Provide the [x, y] coordinate of the cell's center where the given text is located.  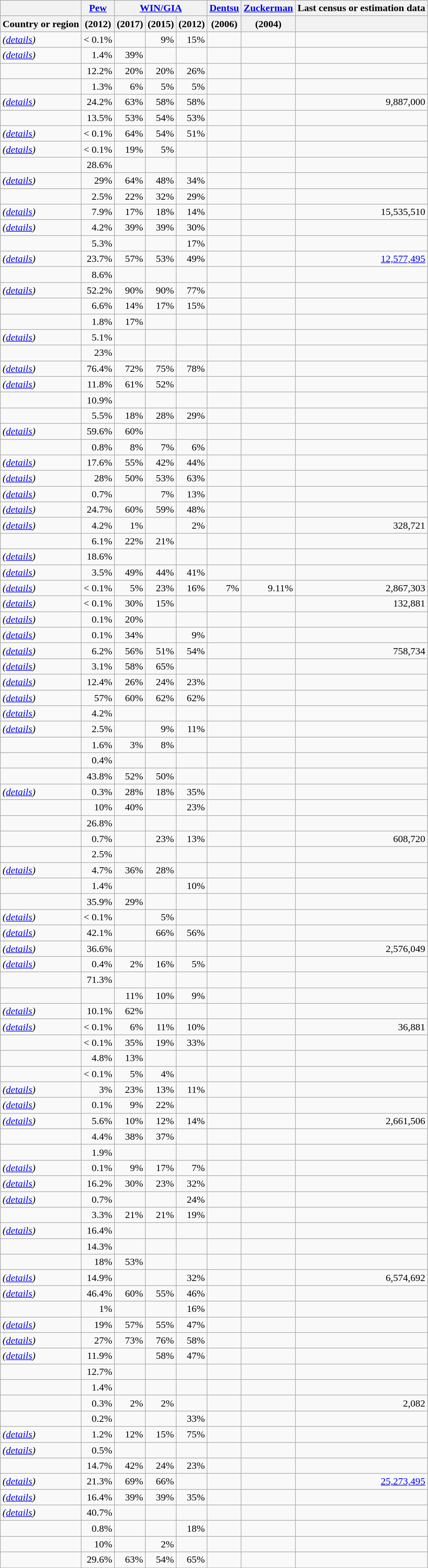
76% [160, 1340]
52.2% [98, 290]
61% [130, 384]
1.6% [98, 745]
8.6% [98, 275]
5.1% [98, 337]
2,661,506 [361, 1121]
14.3% [98, 1246]
758,734 [361, 651]
7.9% [98, 212]
38% [130, 1136]
4.7% [98, 870]
13.5% [98, 118]
26.8% [98, 823]
Country or region [41, 24]
6.1% [98, 541]
76.4% [98, 369]
608,720 [361, 839]
3.1% [98, 666]
(2004) [268, 24]
28.6% [98, 165]
71.3% [98, 980]
18.6% [98, 557]
21.3% [98, 1482]
Zuckerman [268, 8]
24.7% [98, 510]
36.6% [98, 948]
12.4% [98, 682]
37% [160, 1136]
6.2% [98, 651]
1.3% [98, 86]
132,881 [361, 604]
9,887,000 [361, 102]
35.9% [98, 901]
4.4% [98, 1136]
27% [98, 1340]
41% [192, 572]
78% [192, 369]
(2006) [224, 24]
6,574,692 [361, 1278]
59% [160, 510]
Last census or estimation data [361, 8]
3.3% [98, 1215]
23.7% [98, 259]
3.5% [98, 572]
12.2% [98, 71]
14.9% [98, 1278]
0.5% [98, 1450]
17.6% [98, 463]
11.8% [98, 384]
10.9% [98, 400]
(2017) [130, 24]
40% [130, 807]
WIN/GIA [160, 8]
59.6% [98, 431]
328,721 [361, 525]
11.9% [98, 1356]
46% [192, 1293]
9.11% [268, 588]
24.2% [98, 102]
1.2% [98, 1434]
Pew [98, 8]
Dentsu [224, 8]
2,576,049 [361, 948]
36,881 [361, 1027]
29.6% [98, 1560]
43.8% [98, 776]
73% [130, 1340]
0.2% [98, 1419]
5.5% [98, 415]
5.3% [98, 243]
72% [130, 369]
14.7% [98, 1466]
46.4% [98, 1293]
40.7% [98, 1513]
12.7% [98, 1372]
4.8% [98, 1058]
1.8% [98, 322]
10.1% [98, 1011]
5.6% [98, 1121]
4% [160, 1074]
12,577,495 [361, 259]
(2015) [160, 24]
69% [130, 1482]
15,535,510 [361, 212]
2,082 [361, 1403]
36% [130, 870]
77% [192, 290]
6.6% [98, 306]
42.1% [98, 933]
25,273,495 [361, 1482]
2,867,303 [361, 588]
1.9% [98, 1152]
16.2% [98, 1183]
